Pinpoint the cell where the given text exists, returning its (x, y) midpoint coordinate. 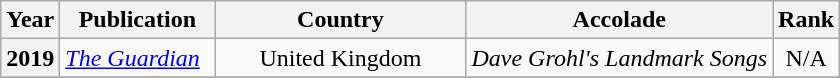
Rank (806, 20)
Year (30, 20)
Country (340, 20)
Accolade (620, 20)
2019 (30, 58)
United Kingdom (340, 58)
The Guardian (138, 58)
Publication (138, 20)
N/A (806, 58)
Dave Grohl's Landmark Songs (620, 58)
